Identify which cell holds the provided text, then report its (X, Y) central coordinate. 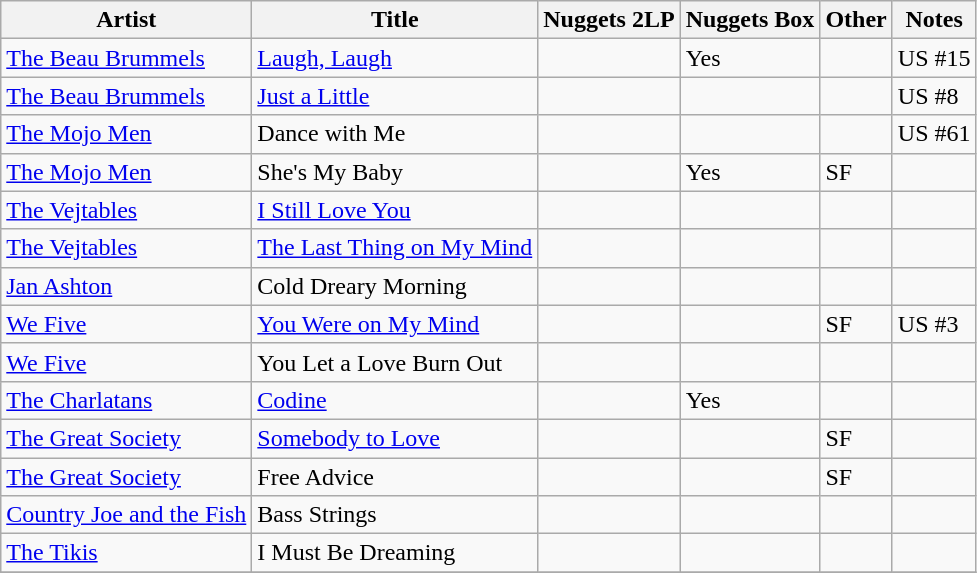
Just a Little (395, 96)
I Must Be Dreaming (395, 553)
You Let a Love Burn Out (395, 362)
Title (395, 20)
The Last Thing on My Mind (395, 248)
US #3 (934, 324)
Other (856, 20)
US #15 (934, 58)
Artist (126, 20)
Notes (934, 20)
I Still Love You (395, 210)
Nuggets 2LP (609, 20)
US #8 (934, 96)
Codine (395, 400)
Bass Strings (395, 515)
Free Advice (395, 477)
Cold Dreary Morning (395, 286)
You Were on My Mind (395, 324)
She's My Baby (395, 172)
Nuggets Box (750, 20)
The Charlatans (126, 400)
Dance with Me (395, 134)
Laugh, Laugh (395, 58)
Jan Ashton (126, 286)
Somebody to Love (395, 438)
Country Joe and the Fish (126, 515)
US #61 (934, 134)
The Tikis (126, 553)
